Locate the cell with the specified text and output its [X, Y] center coordinate. 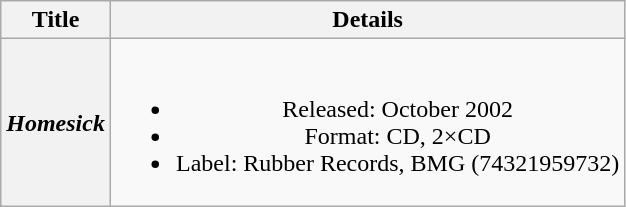
Released: October 2002Format: CD, 2×CDLabel: Rubber Records, BMG (74321959732) [367, 122]
Homesick [56, 122]
Title [56, 20]
Details [367, 20]
